Find where the given text appears and provide that cell's center as [X, Y] coordinate. 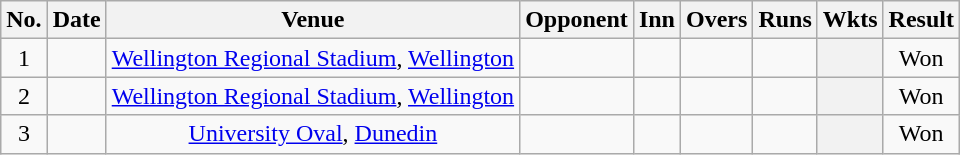
Opponent [577, 20]
Venue [312, 20]
Result [921, 20]
Wkts [850, 20]
Overs [716, 20]
2 [24, 96]
1 [24, 58]
Date [76, 20]
Runs [785, 20]
University Oval, Dunedin [312, 134]
Inn [656, 20]
No. [24, 20]
3 [24, 134]
